Determine the (x, y) coordinate at the center of the cell enclosing the given text.  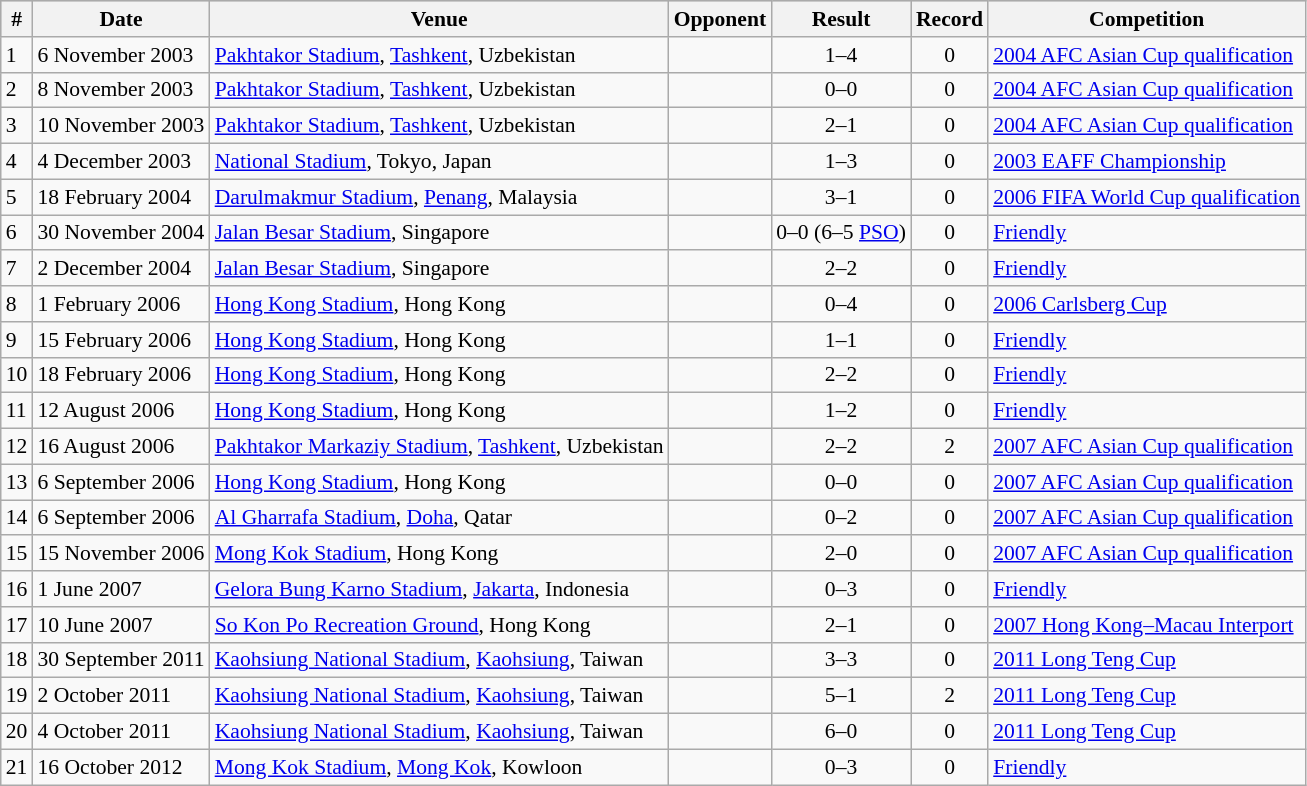
6 November 2003 (120, 55)
30 November 2004 (120, 233)
1–4 (841, 55)
Mong Kok Stadium, Hong Kong (440, 554)
2–0 (841, 554)
2 October 2011 (120, 696)
16 August 2006 (120, 447)
0–4 (841, 304)
Pakhtakor Markaziy Stadium, Tashkent, Uzbekistan (440, 447)
2006 FIFA World Cup qualification (1146, 197)
4 (17, 162)
Venue (440, 19)
5 (17, 197)
2006 Carlsberg Cup (1146, 304)
7 (17, 269)
Record (950, 19)
National Stadium, Tokyo, Japan (440, 162)
10 (17, 375)
2003 EAFF Championship (1146, 162)
Mong Kok Stadium, Mong Kok, Kowloon (440, 767)
8 November 2003 (120, 90)
9 (17, 340)
4 October 2011 (120, 732)
1 (17, 55)
# (17, 19)
15 November 2006 (120, 554)
Al Gharrafa Stadium, Doha, Qatar (440, 518)
2 December 2004 (120, 269)
18 February 2006 (120, 375)
12 (17, 447)
5–1 (841, 696)
1–3 (841, 162)
6–0 (841, 732)
18 February 2004 (120, 197)
16 October 2012 (120, 767)
6 (17, 233)
21 (17, 767)
So Kon Po Recreation Ground, Hong Kong (440, 625)
20 (17, 732)
10 June 2007 (120, 625)
18 (17, 660)
3 (17, 126)
Date (120, 19)
Darulmakmur Stadium, Penang, Malaysia (440, 197)
4 December 2003 (120, 162)
1 February 2006 (120, 304)
17 (17, 625)
1–1 (841, 340)
13 (17, 482)
1 June 2007 (120, 589)
19 (17, 696)
1–2 (841, 411)
2007 Hong Kong–Macau Interport (1146, 625)
Gelora Bung Karno Stadium, Jakarta, Indonesia (440, 589)
14 (17, 518)
16 (17, 589)
15 (17, 554)
11 (17, 411)
12 August 2006 (120, 411)
0–0 (6–5 PSO) (841, 233)
0–2 (841, 518)
15 February 2006 (120, 340)
30 September 2011 (120, 660)
3–1 (841, 197)
Opponent (720, 19)
Result (841, 19)
3–3 (841, 660)
Competition (1146, 19)
8 (17, 304)
10 November 2003 (120, 126)
